Identify which cell holds the provided text, then report its [x, y] central coordinate. 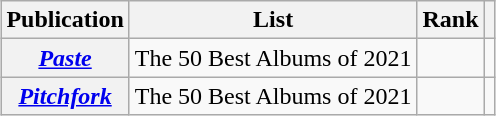
Rank [450, 20]
Paste [65, 58]
Pitchfork [65, 96]
List [273, 20]
Publication [65, 20]
